For the text-containing cell, return its midpoint in (X, Y) coordinate format. 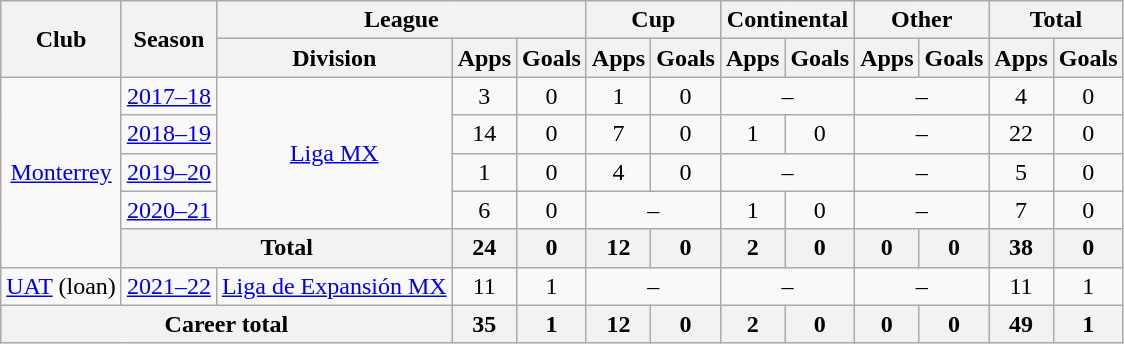
3 (484, 96)
49 (1021, 324)
Other (922, 20)
Continental (787, 20)
14 (484, 134)
UAT (loan) (62, 286)
2018–19 (168, 134)
Career total (226, 324)
22 (1021, 134)
2019–20 (168, 172)
35 (484, 324)
Cup (653, 20)
38 (1021, 248)
Division (334, 58)
5 (1021, 172)
Club (62, 39)
2017–18 (168, 96)
Liga de Expansión MX (334, 286)
Season (168, 39)
2020–21 (168, 210)
2021–22 (168, 286)
Liga MX (334, 153)
6 (484, 210)
24 (484, 248)
League (401, 20)
Monterrey (62, 172)
